Pinpoint the cell where the given text exists, returning its [x, y] midpoint coordinate. 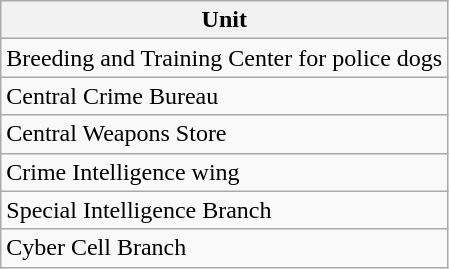
Crime Intelligence wing [224, 172]
Unit [224, 20]
Special Intelligence Branch [224, 210]
Central Weapons Store [224, 134]
Central Crime Bureau [224, 96]
Cyber Cell Branch [224, 248]
Breeding and Training Center for police dogs [224, 58]
